Identify which cell holds the provided text, then report its (x, y) central coordinate. 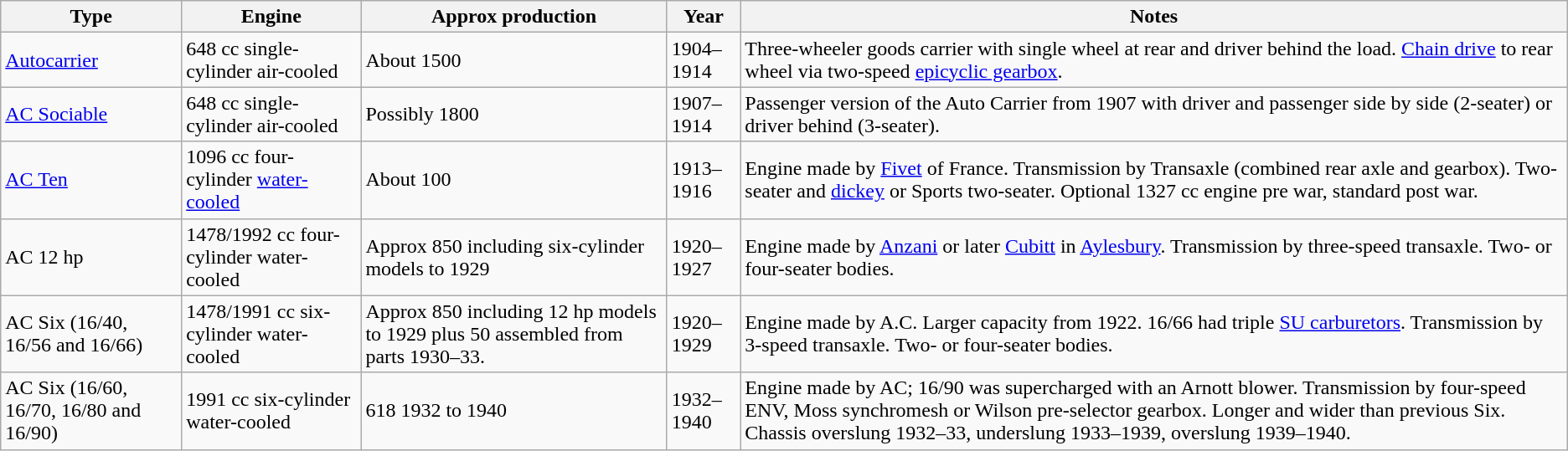
Year (704, 17)
Possibly 1800 (514, 114)
Engine made by Anzani or later Cubitt in Aylesbury. Transmission by three-speed transaxle. Two- or four-seater bodies. (1154, 257)
Type (91, 17)
Three-wheeler goods carrier with single wheel at rear and driver behind the load. Chain drive to rear wheel via two-speed epicyclic gearbox. (1154, 60)
Engine made by A.C. Larger capacity from 1922. 16/66 had triple SU carburetors. Transmission by 3-speed transaxle. Two- or four-seater bodies. (1154, 334)
1932–1940 (704, 411)
About 1500 (514, 60)
AC Six (16/40, 16/56 and 16/66) (91, 334)
1920–1929 (704, 334)
1478/1991 cc six-cylinder water-cooled (271, 334)
Notes (1154, 17)
1904–1914 (704, 60)
1991 cc six-cylinder water-cooled (271, 411)
1478/1992 cc four-cylinder water-cooled (271, 257)
1920–1927 (704, 257)
1907–1914 (704, 114)
AC Ten (91, 180)
Engine (271, 17)
1913–1916 (704, 180)
1096 cc four-cylinder water-cooled (271, 180)
Approx 850 including 12 hp models to 1929 plus 50 assembled from parts 1930–33. (514, 334)
618 1932 to 1940 (514, 411)
About 100 (514, 180)
Approx 850 including six-cylinder models to 1929 (514, 257)
AC 12 hp (91, 257)
Autocarrier (91, 60)
AC Six (16/60, 16/70, 16/80 and 16/90) (91, 411)
Passenger version of the Auto Carrier from 1907 with driver and passenger side by side (2-seater) or driver behind (3-seater). (1154, 114)
Approx production (514, 17)
AC Sociable (91, 114)
